Return [x, y] of the center of cell containing provided text 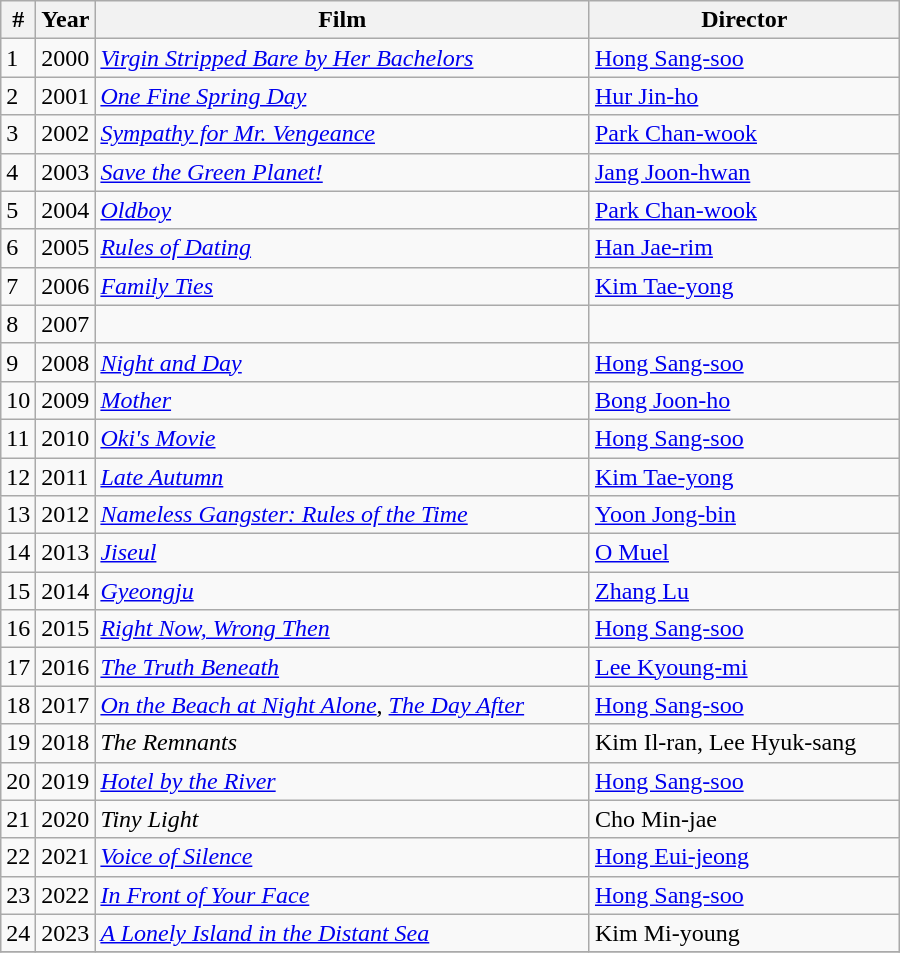
4 [18, 172]
6 [18, 248]
2001 [66, 96]
Jiseul [342, 553]
Tiny Light [342, 819]
Night and Day [342, 362]
23 [18, 895]
16 [18, 629]
20 [18, 781]
Virgin Stripped Bare by Her Bachelors [342, 58]
22 [18, 857]
Save the Green Planet! [342, 172]
2008 [66, 362]
2011 [66, 477]
2022 [66, 895]
2006 [66, 286]
2003 [66, 172]
Nameless Gangster: Rules of the Time [342, 515]
13 [18, 515]
On the Beach at Night Alone, The Day After [342, 705]
Film [342, 20]
Yoon Jong-bin [744, 515]
2020 [66, 819]
2021 [66, 857]
7 [18, 286]
Late Autumn [342, 477]
Kim Mi-young [744, 933]
Rules of Dating [342, 248]
Right Now, Wrong Then [342, 629]
2023 [66, 933]
Jang Joon-hwan [744, 172]
2000 [66, 58]
One Fine Spring Day [342, 96]
Hong Eui-jeong [744, 857]
Bong Joon-ho [744, 400]
Zhang Lu [744, 591]
18 [18, 705]
Year [66, 20]
1 [18, 58]
Hur Jin-ho [744, 96]
2012 [66, 515]
24 [18, 933]
Cho Min-jae [744, 819]
2019 [66, 781]
19 [18, 743]
The Truth Beneath [342, 667]
2017 [66, 705]
2 [18, 96]
A Lonely Island in the Distant Sea [342, 933]
14 [18, 553]
Kim Il-ran, Lee Hyuk-sang [744, 743]
Oki's Movie [342, 438]
Director [744, 20]
Hotel by the River [342, 781]
2010 [66, 438]
Sympathy for Mr. Vengeance [342, 134]
2002 [66, 134]
The Remnants [342, 743]
2013 [66, 553]
8 [18, 324]
O Muel [744, 553]
2005 [66, 248]
In Front of Your Face [342, 895]
Gyeongju [342, 591]
Family Ties [342, 286]
# [18, 20]
2015 [66, 629]
21 [18, 819]
15 [18, 591]
11 [18, 438]
17 [18, 667]
10 [18, 400]
12 [18, 477]
Voice of Silence [342, 857]
2018 [66, 743]
9 [18, 362]
2004 [66, 210]
5 [18, 210]
Han Jae-rim [744, 248]
2016 [66, 667]
Lee Kyoung-mi [744, 667]
Mother [342, 400]
3 [18, 134]
2014 [66, 591]
2009 [66, 400]
2007 [66, 324]
Oldboy [342, 210]
